Provide the [x, y] coordinate of the cell's center where the given text is located.  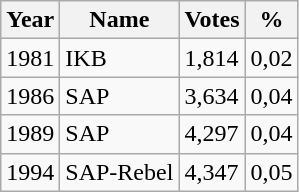
Name [120, 20]
4,297 [212, 134]
SAP-Rebel [120, 172]
1981 [30, 58]
% [272, 20]
0,05 [272, 172]
IKB [120, 58]
3,634 [212, 96]
4,347 [212, 172]
1,814 [212, 58]
1986 [30, 96]
1989 [30, 134]
Year [30, 20]
Votes [212, 20]
0,02 [272, 58]
1994 [30, 172]
